Provide the [X, Y] coordinate of the cell's center where the given text is located.  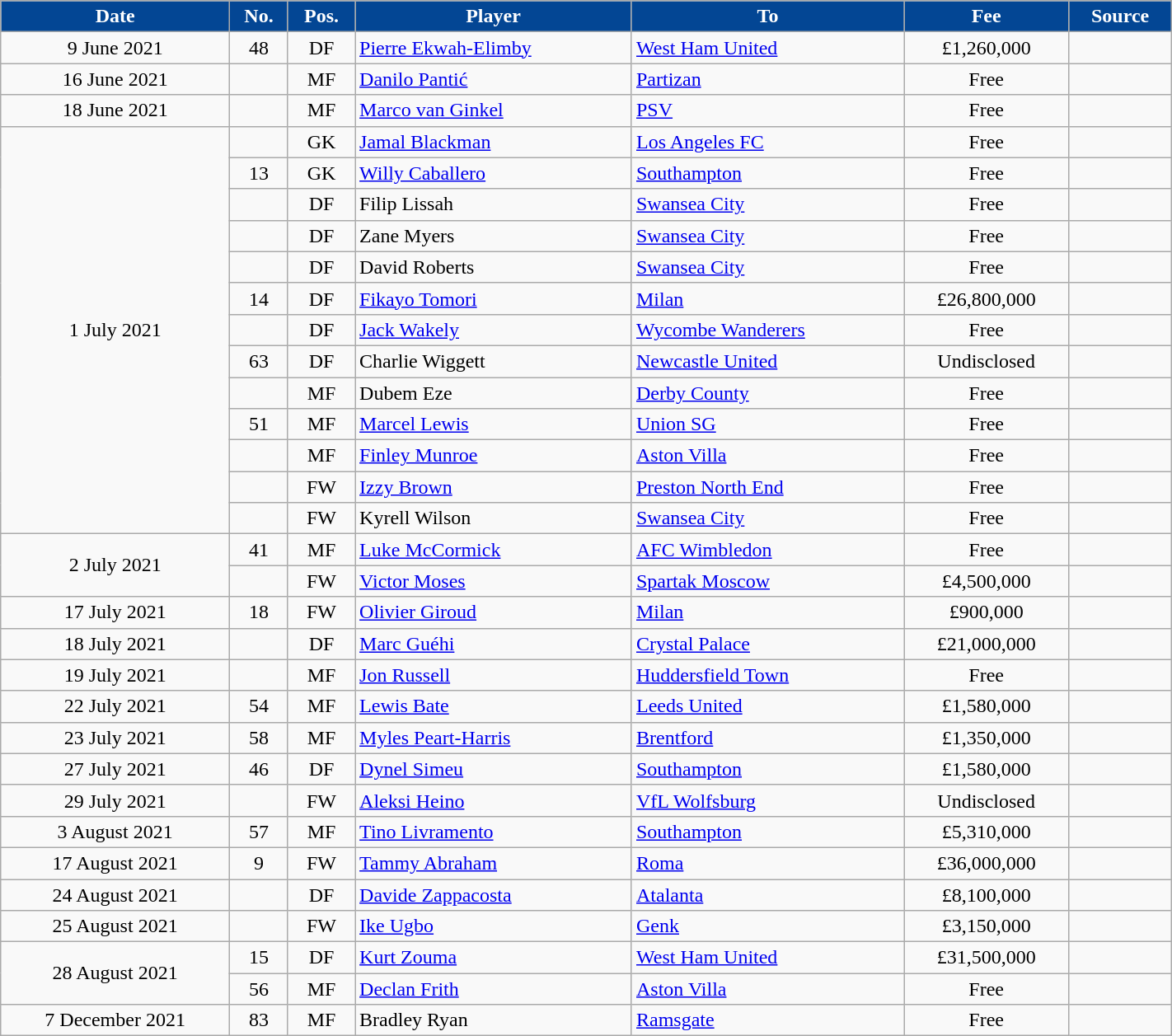
Spartak Moscow [767, 581]
£900,000 [986, 612]
Leeds United [767, 706]
Ramsgate [767, 1020]
Finley Munroe [494, 456]
Newcastle United [767, 361]
Huddersfield Town [767, 675]
Genk [767, 926]
Derby County [767, 393]
2 July 2021 [115, 565]
23 July 2021 [115, 738]
PSV [767, 110]
9 [259, 863]
Dubem Eze [494, 393]
AFC Wimbledon [767, 550]
9 June 2021 [115, 48]
Los Angeles FC [767, 142]
Preston North End [767, 487]
16 June 2021 [115, 79]
£26,800,000 [986, 298]
Myles Peart-Harris [494, 738]
Fikayo Tomori [494, 298]
14 [259, 298]
29 July 2021 [115, 800]
Crystal Palace [767, 644]
Charlie Wiggett [494, 361]
Jamal Blackman [494, 142]
Victor Moses [494, 581]
Aleksi Heino [494, 800]
17 July 2021 [115, 612]
Ike Ugbo [494, 926]
18 June 2021 [115, 110]
3 August 2021 [115, 832]
Source [1120, 16]
To [767, 16]
Marc Guéhi [494, 644]
24 August 2021 [115, 894]
Partizan [767, 79]
13 [259, 173]
Kyrell Wilson [494, 518]
58 [259, 738]
51 [259, 424]
17 August 2021 [115, 863]
19 July 2021 [115, 675]
£4,500,000 [986, 581]
David Roberts [494, 267]
Marco van Ginkel [494, 110]
Filip Lissah [494, 204]
57 [259, 832]
VfL Wolfsburg [767, 800]
Izzy Brown [494, 487]
£5,310,000 [986, 832]
Dynel Simeu [494, 769]
Roma [767, 863]
£1,350,000 [986, 738]
46 [259, 769]
£8,100,000 [986, 894]
Union SG [767, 424]
18 July 2021 [115, 644]
22 July 2021 [115, 706]
48 [259, 48]
Tammy Abraham [494, 863]
Danilo Pantić [494, 79]
Fee [986, 16]
7 December 2021 [115, 1020]
Kurt Zouma [494, 958]
Davide Zappacosta [494, 894]
£31,500,000 [986, 958]
Willy Caballero [494, 173]
Pos. [321, 16]
1 July 2021 [115, 330]
Jack Wakely [494, 330]
15 [259, 958]
56 [259, 989]
25 August 2021 [115, 926]
Date [115, 16]
£3,150,000 [986, 926]
Luke McCormick [494, 550]
Lewis Bate [494, 706]
27 July 2021 [115, 769]
Zane Myers [494, 236]
Atalanta [767, 894]
Olivier Giroud [494, 612]
63 [259, 361]
Brentford [767, 738]
Player [494, 16]
Bradley Ryan [494, 1020]
Pierre Ekwah-Elimby [494, 48]
41 [259, 550]
54 [259, 706]
28 August 2021 [115, 973]
83 [259, 1020]
Jon Russell [494, 675]
No. [259, 16]
Tino Livramento [494, 832]
Marcel Lewis [494, 424]
£21,000,000 [986, 644]
Declan Frith [494, 989]
18 [259, 612]
£36,000,000 [986, 863]
£1,260,000 [986, 48]
Wycombe Wanderers [767, 330]
